Scan for the cell matching the given text and deliver its (X, Y) coordinate at center. 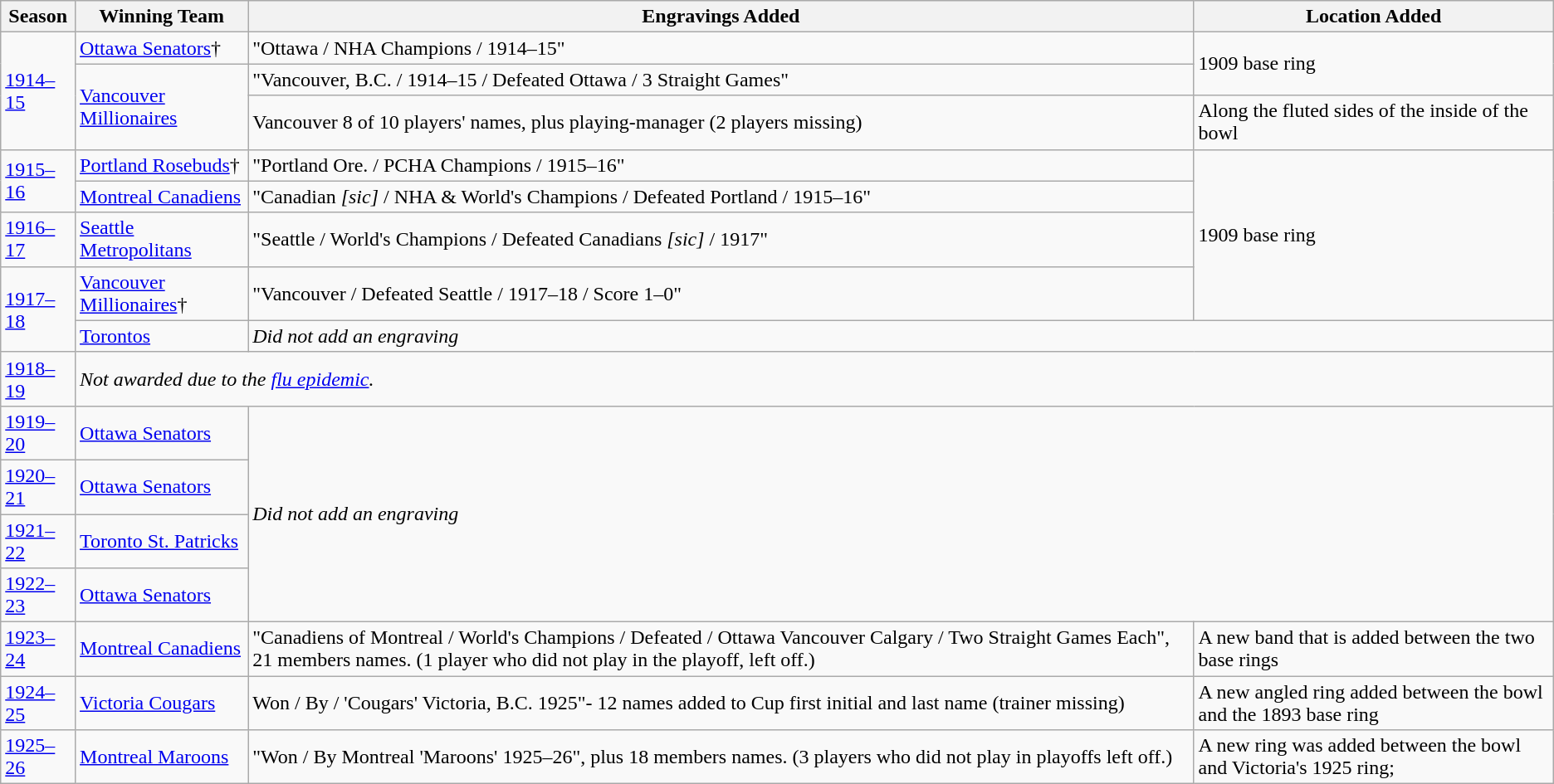
Montreal Maroons (162, 757)
1921–22 (38, 541)
A new ring was added between the bowl and Victoria's 1925 ring; (1373, 757)
A new angled ring added between the bowl and the 1893 base ring (1373, 704)
Season (38, 17)
"Portland Ore. / PCHA Champions / 1915–16" (721, 165)
1914–15 (38, 91)
1920–21 (38, 486)
Won / By / 'Cougars' Victoria, B.C. 1925"- 12 names added to Cup first initial and last name (trainer missing) (721, 704)
Portland Rosebuds† (162, 165)
1917–18 (38, 309)
Toronto St. Patricks (162, 541)
Victoria Cougars (162, 704)
Torontos (162, 336)
1924–25 (38, 704)
"Vancouver / Defeated Seattle / 1917–18 / Score 1–0" (721, 294)
"Seattle / World's Champions / Defeated Canadians [sic] / 1917" (721, 239)
Along the fluted sides of the inside of the bowl (1373, 123)
Winning Team (162, 17)
"Won / By Montreal 'Maroons' 1925–26", plus 18 members names. (3 players who did not play in playoffs left off.) (721, 757)
"Ottawa / NHA Champions / 1914–15" (721, 48)
"Vancouver, B.C. / 1914–15 / Defeated Ottawa / 3 Straight Games" (721, 80)
1915–16 (38, 181)
1925–26 (38, 757)
1918–19 (38, 378)
Vancouver Millionaires (162, 106)
Vancouver 8 of 10 players' names, plus playing-manager (2 players missing) (721, 123)
1916–17 (38, 239)
"Canadian [sic] / NHA & World's Champions / Defeated Portland / 1915–16" (721, 197)
Ottawa Senators† (162, 48)
Location Added (1373, 17)
1923–24 (38, 649)
Engravings Added (721, 17)
1922–23 (38, 596)
Seattle Metropolitans (162, 239)
Not awarded due to the flu epidemic. (815, 378)
1919–20 (38, 433)
A new band that is added between the two base rings (1373, 649)
Vancouver Millionaires† (162, 294)
